Determine the [X, Y] coordinate at the center of the cell enclosing the given text.  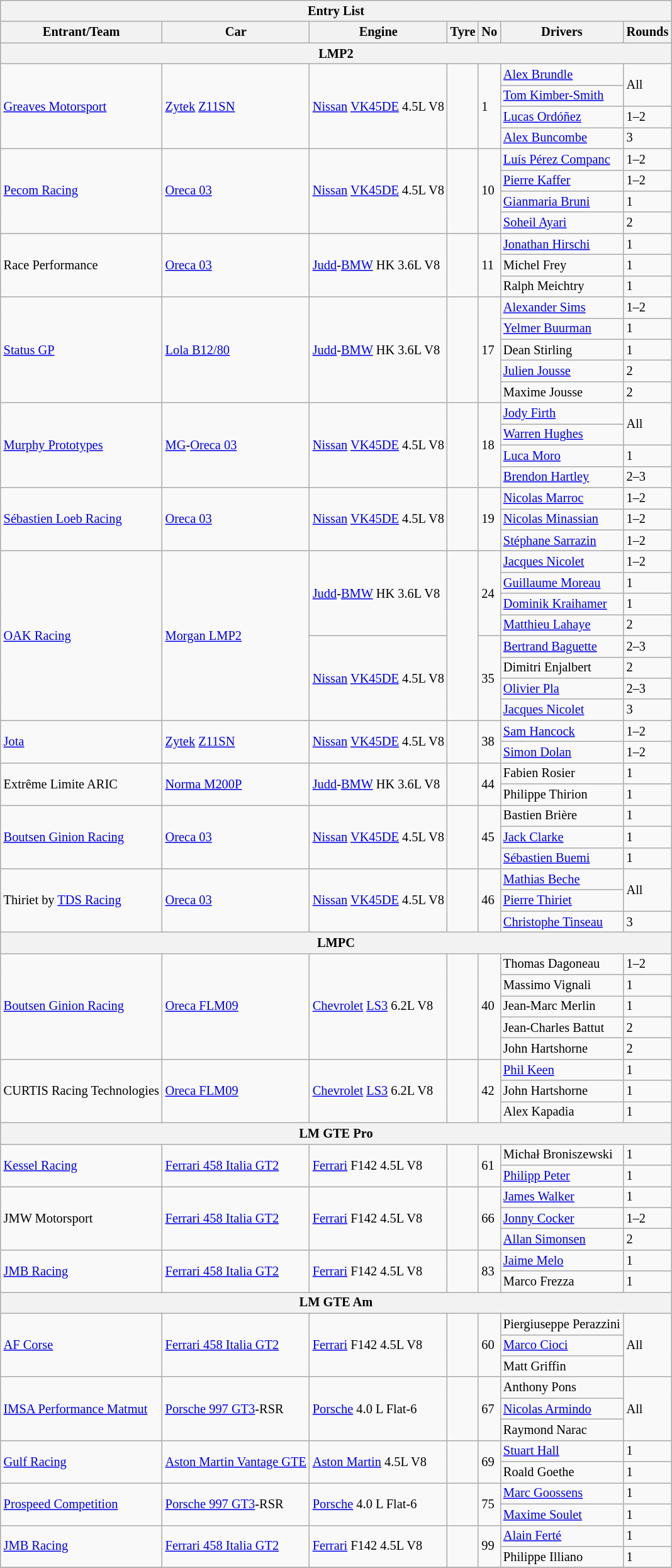
Alex Kapadia [562, 1112]
Bastien Brière [562, 815]
69 [490, 1461]
Piergiuseppe Perazzini [562, 1324]
17 [490, 350]
Nicolas Marroc [562, 498]
IMSA Performance Matmut [82, 1408]
MG-Oreca 03 [236, 445]
Stuart Hall [562, 1451]
Pierre Kaffer [562, 181]
Allan Simonsen [562, 1239]
Morgan LMP2 [236, 636]
Extrême Limite ARIC [82, 784]
67 [490, 1408]
Gulf Racing [82, 1461]
Rounds [648, 32]
No [490, 32]
Marc Goossens [562, 1493]
Marco Frezza [562, 1282]
99 [490, 1547]
10 [490, 191]
LM GTE Am [336, 1302]
Tom Kimber-Smith [562, 96]
Jean-Charles Battut [562, 1028]
Alexander Sims [562, 308]
Alex Buncombe [562, 138]
Drivers [562, 32]
42 [490, 1091]
Maxime Jousse [562, 392]
Bertrand Baguette [562, 646]
75 [490, 1504]
Car [236, 32]
Mathias Beche [562, 879]
Soheil Ayari [562, 223]
Dominik Kraihamer [562, 604]
19 [490, 518]
Michał Broniszewski [562, 1155]
Alain Ferté [562, 1536]
60 [490, 1345]
44 [490, 784]
Yelmer Buurman [562, 328]
Dean Stirling [562, 350]
Raymond Narac [562, 1430]
Jaime Melo [562, 1260]
Thiriet by TDS Racing [82, 900]
Aston Martin 4.5L V8 [379, 1461]
38 [490, 741]
Jack Clarke [562, 837]
40 [490, 1006]
CURTIS Racing Technologies [82, 1091]
11 [490, 266]
Philippe Thirion [562, 795]
Philippe Illiano [562, 1557]
Lola B12/80 [236, 350]
Race Performance [82, 266]
Warren Hughes [562, 434]
61 [490, 1165]
Jonny Cocker [562, 1218]
46 [490, 900]
Kessel Racing [82, 1165]
83 [490, 1271]
Sébastien Buemi [562, 858]
Julien Jousse [562, 371]
Jota [82, 741]
Roald Goethe [562, 1472]
James Walker [562, 1197]
Olivier Pla [562, 688]
Alex Brundle [562, 74]
Matt Griffin [562, 1366]
Sam Hancock [562, 731]
OAK Racing [82, 636]
Massimo Vignali [562, 985]
Nicolas Armindo [562, 1409]
Dimitri Enjalbert [562, 668]
Tyre [463, 32]
24 [490, 593]
Stéphane Sarrazin [562, 540]
AF Corse [82, 1345]
Prospeed Competition [82, 1504]
Anthony Pons [562, 1387]
Ralph Meichtry [562, 286]
Norma M200P [236, 784]
Marco Cioci [562, 1345]
66 [490, 1218]
Luca Moro [562, 456]
Philipp Peter [562, 1175]
LM GTE Pro [336, 1133]
Matthieu Lahaye [562, 625]
35 [490, 678]
Entry List [336, 11]
Luís Pérez Companc [562, 159]
JMW Motorsport [82, 1218]
18 [490, 445]
Jonathan Hirschi [562, 244]
LMP2 [336, 53]
Phil Keen [562, 1070]
Greaves Motorsport [82, 106]
Gianmaria Bruni [562, 201]
Pecom Racing [82, 191]
Nicolas Minassian [562, 519]
Maxime Soulet [562, 1515]
Aston Martin Vantage GTE [236, 1461]
Lucas Ordóñez [562, 117]
Fabien Rosier [562, 773]
45 [490, 837]
Murphy Prototypes [82, 445]
Brendon Hartley [562, 477]
Engine [379, 32]
Christophe Tinseau [562, 922]
Thomas Dagoneau [562, 964]
Simon Dolan [562, 752]
Pierre Thiriet [562, 900]
Jean-Marc Merlin [562, 1006]
Sébastien Loeb Racing [82, 518]
Guillaume Moreau [562, 583]
Status GP [82, 350]
Jody Firth [562, 413]
Entrant/Team [82, 32]
Michel Frey [562, 265]
LMPC [336, 943]
